Extract the [X, Y] coordinate from the center of the cell holding the provided text.  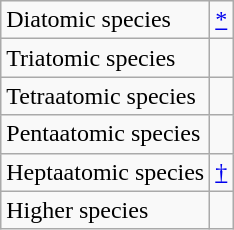
* [222, 20]
Pentaatomic species [106, 134]
Diatomic species [106, 20]
Heptaatomic species [106, 172]
† [222, 172]
Higher species [106, 210]
Tetraatomic species [106, 96]
Triatomic species [106, 58]
